Find where the given text appears and provide that cell's center as (X, Y) coordinate. 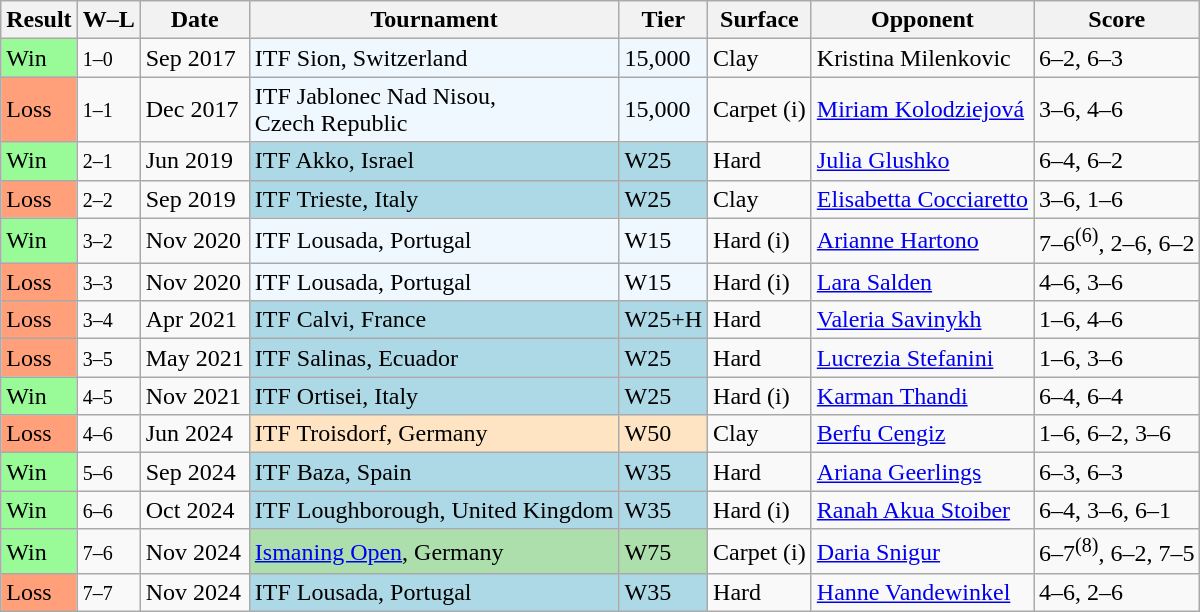
7–7 (108, 593)
6–4, 3–6, 6–1 (1117, 510)
Elisabetta Cocciaretto (922, 199)
Jun 2024 (194, 434)
Ismaning Open, Germany (434, 552)
ITF Ortisei, Italy (434, 396)
3–4 (108, 320)
4–6, 2–6 (1117, 593)
Karman Thandi (922, 396)
7–6 (108, 552)
Lara Salden (922, 282)
3–3 (108, 282)
Oct 2024 (194, 510)
6–7(8), 6–2, 7–5 (1117, 552)
Tier (664, 20)
Julia Glushko (922, 161)
1–6, 3–6 (1117, 358)
Kristina Milenkovic (922, 58)
Surface (760, 20)
ITF Calvi, France (434, 320)
W–L (108, 20)
7–6(6), 2–6, 6–2 (1117, 240)
May 2021 (194, 358)
4–6 (108, 434)
4–6, 3–6 (1117, 282)
3–6, 4–6 (1117, 110)
W25+H (664, 320)
Valeria Savinykh (922, 320)
Miriam Kolodziejová (922, 110)
ITF Trieste, Italy (434, 199)
3–5 (108, 358)
1–6, 4–6 (1117, 320)
1–0 (108, 58)
Ariana Geerlings (922, 472)
3–6, 1–6 (1117, 199)
Dec 2017 (194, 110)
6–4, 6–2 (1117, 161)
5–6 (108, 472)
Opponent (922, 20)
ITF Jablonec Nad Nisou, Czech Republic (434, 110)
Berfu Cengiz (922, 434)
Date (194, 20)
1–6, 6–2, 3–6 (1117, 434)
Sep 2024 (194, 472)
W75 (664, 552)
6–2, 6–3 (1117, 58)
Jun 2019 (194, 161)
Ranah Akua Stoiber (922, 510)
6–4, 6–4 (1117, 396)
Nov 2021 (194, 396)
2–2 (108, 199)
ITF Loughborough, United Kingdom (434, 510)
6–3, 6–3 (1117, 472)
Hanne Vandewinkel (922, 593)
Tournament (434, 20)
6–6 (108, 510)
4–5 (108, 396)
ITF Troisdorf, Germany (434, 434)
2–1 (108, 161)
ITF Sion, Switzerland (434, 58)
Result (39, 20)
Arianne Hartono (922, 240)
1–1 (108, 110)
W50 (664, 434)
Lucrezia Stefanini (922, 358)
ITF Akko, Israel (434, 161)
3–2 (108, 240)
Sep 2019 (194, 199)
Sep 2017 (194, 58)
Score (1117, 20)
Apr 2021 (194, 320)
ITF Baza, Spain (434, 472)
ITF Salinas, Ecuador (434, 358)
Daria Snigur (922, 552)
